Output the [x, y] coordinate of the center of the cell containing the given text.  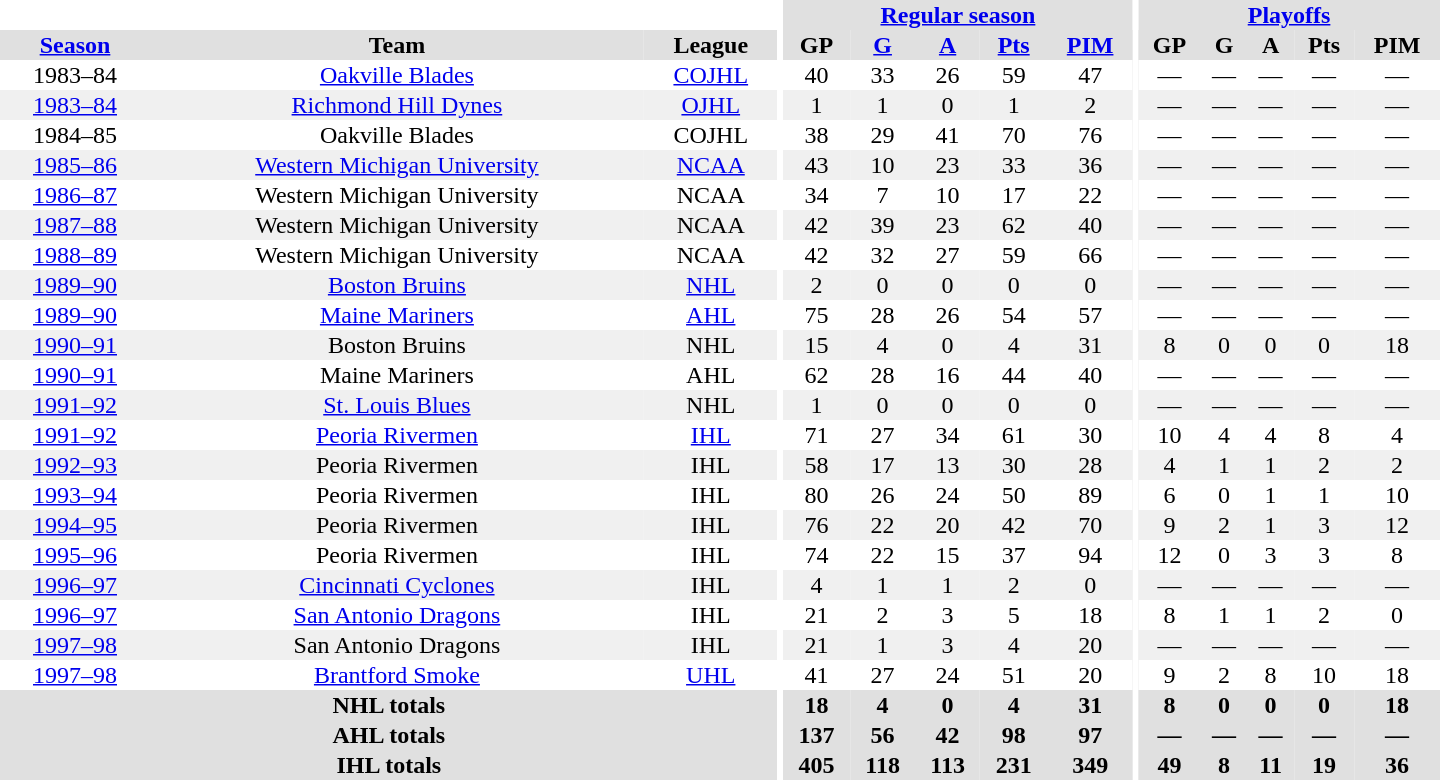
43 [816, 165]
39 [882, 225]
OJHL [711, 105]
29 [882, 135]
1995–96 [75, 555]
137 [816, 735]
1987–88 [75, 225]
13 [948, 465]
97 [1090, 735]
1993–94 [75, 495]
74 [816, 555]
16 [948, 375]
Richmond Hill Dynes [397, 105]
Team [397, 45]
1988–89 [75, 255]
98 [1014, 735]
51 [1014, 675]
66 [1090, 255]
League [711, 45]
231 [1014, 765]
6 [1170, 495]
80 [816, 495]
1984–85 [75, 135]
118 [882, 765]
54 [1014, 315]
44 [1014, 375]
32 [882, 255]
37 [1014, 555]
11 [1270, 765]
58 [816, 465]
19 [1324, 765]
5 [1014, 615]
1994–95 [75, 525]
Season [75, 45]
47 [1090, 75]
Brantford Smoke [397, 675]
Regular season [958, 15]
56 [882, 735]
7 [882, 195]
349 [1090, 765]
1986–87 [75, 195]
75 [816, 315]
57 [1090, 315]
50 [1014, 495]
405 [816, 765]
38 [816, 135]
NHL totals [389, 705]
St. Louis Blues [397, 405]
IHL totals [389, 765]
49 [1170, 765]
94 [1090, 555]
89 [1090, 495]
71 [816, 435]
61 [1014, 435]
UHL [711, 675]
1992–93 [75, 465]
AHL totals [389, 735]
Cincinnati Cyclones [397, 585]
Playoffs [1289, 15]
1985–86 [75, 165]
113 [948, 765]
